Search for the cell housing the specified text and yield its (X, Y) center coordinate. 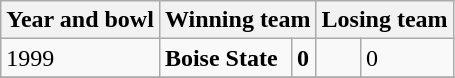
Year and bowl (80, 20)
Winning team (238, 20)
1999 (80, 58)
Losing team (384, 20)
Boise State (225, 58)
